Return the [x, y] coordinate for the center point of the cell that contains the specified text.  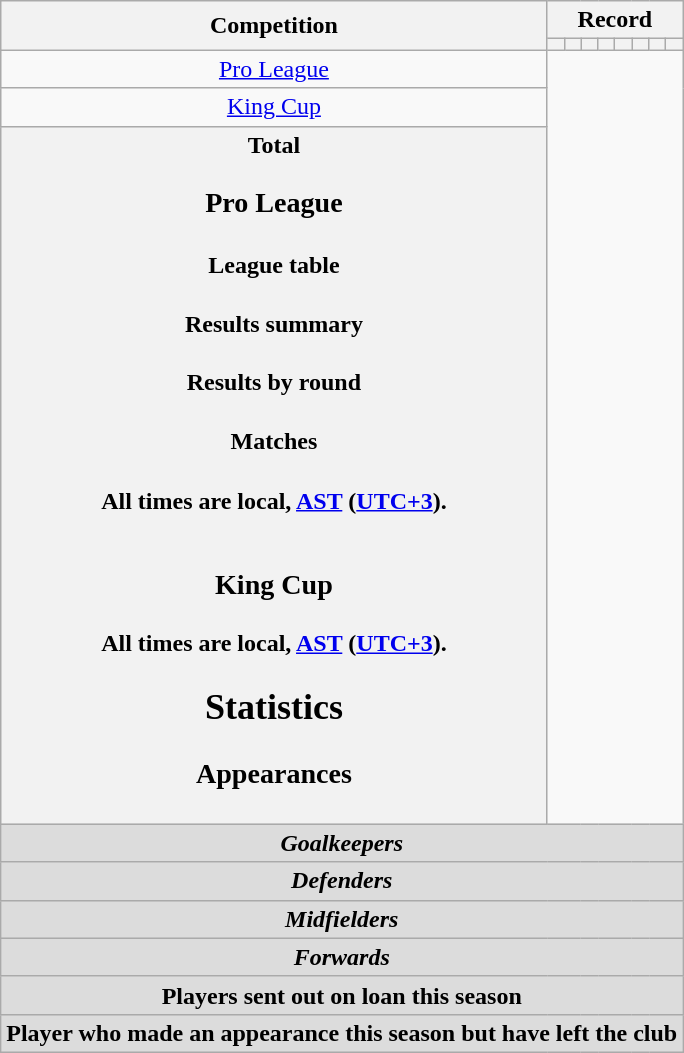
Midfielders [342, 919]
Forwards [342, 957]
Record [615, 20]
Pro League [274, 69]
Defenders [342, 881]
King Cup [274, 107]
Competition [274, 26]
Player who made an appearance this season but have left the club [342, 1033]
Players sent out on loan this season [342, 995]
Goalkeepers [342, 843]
